Capture the cell that displays the provided text and extract its (x, y) central coordinate. 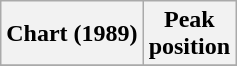
Chart (1989) (72, 34)
Peakposition (189, 34)
